Provide the (X, Y) coordinate of the cell's center where the given text is located.  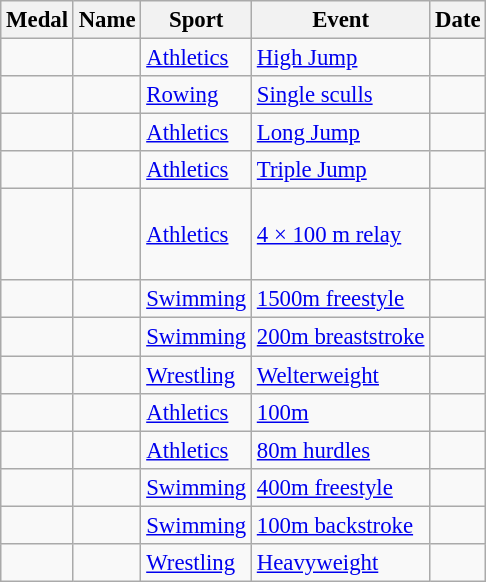
Sport (196, 20)
400m freestyle (341, 487)
100m (341, 412)
Date (458, 20)
Name (107, 20)
High Jump (341, 58)
Long Jump (341, 133)
100m backstroke (341, 525)
Medal (38, 20)
Rowing (196, 95)
Triple Jump (341, 170)
Event (341, 20)
1500m freestyle (341, 299)
Single sculls (341, 95)
Welterweight (341, 375)
200m breaststroke (341, 337)
4 × 100 m relay (341, 235)
80m hurdles (341, 450)
Heavyweight (341, 563)
